For the text-containing cell, return its midpoint in [X, Y] coordinate format. 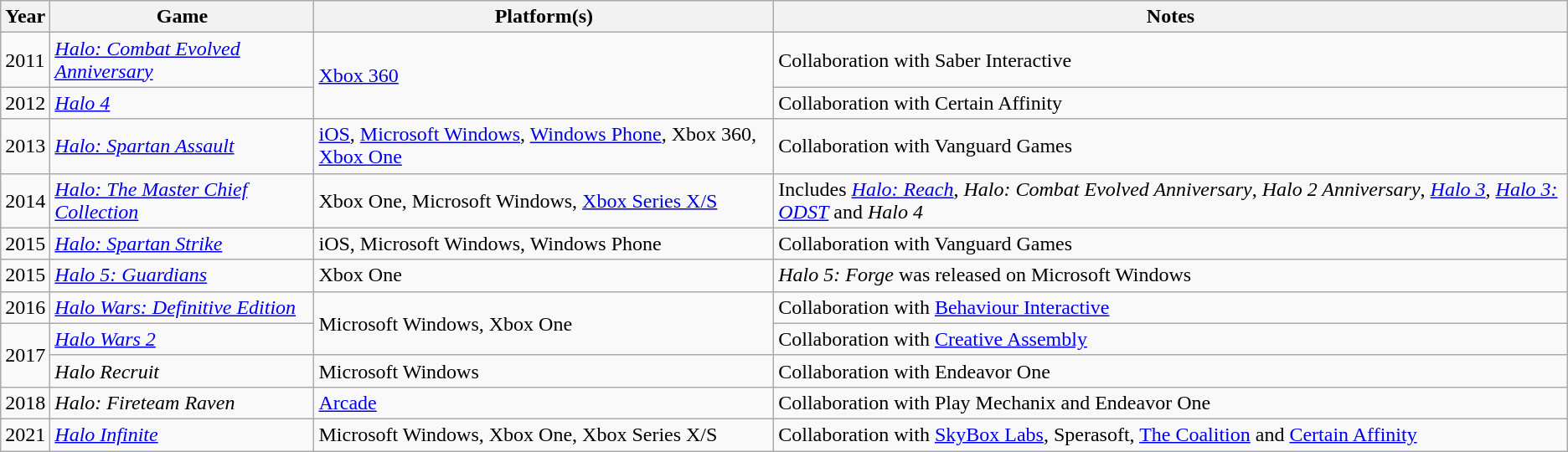
2011 [25, 60]
Collaboration with Behaviour Interactive [1171, 307]
Collaboration with SkyBox Labs, Sperasoft, The Coalition and Certain Affinity [1171, 434]
Halo: Combat Evolved Anniversary [183, 60]
2012 [25, 103]
2021 [25, 434]
Collaboration with Certain Affinity [1171, 103]
Halo: Spartan Assault [183, 146]
Collaboration with Saber Interactive [1171, 60]
Halo 4 [183, 103]
Xbox 360 [544, 75]
Halo 5: Guardians [183, 275]
Halo Infinite [183, 434]
Year [25, 17]
Xbox One [544, 275]
Halo Wars 2 [183, 339]
Halo: The Master Chief Collection [183, 201]
Collaboration with Creative Assembly [1171, 339]
Collaboration with Play Mechanix and Endeavor One [1171, 403]
Halo Recruit [183, 371]
Platform(s) [544, 17]
Xbox One, Microsoft Windows, Xbox Series X/S [544, 201]
2016 [25, 307]
2018 [25, 403]
Includes Halo: Reach, Halo: Combat Evolved Anniversary, Halo 2 Anniversary, Halo 3, Halo 3: ODST and Halo 4 [1171, 201]
Collaboration with Endeavor One [1171, 371]
iOS, Microsoft Windows, Windows Phone [544, 244]
Microsoft Windows, Xbox One [544, 323]
2017 [25, 355]
Notes [1171, 17]
2014 [25, 201]
Halo: Spartan Strike [183, 244]
Halo 5: Forge was released on Microsoft Windows [1171, 275]
Game [183, 17]
Halo: Fireteam Raven [183, 403]
iOS, Microsoft Windows, Windows Phone, Xbox 360, Xbox One [544, 146]
Microsoft Windows [544, 371]
2013 [25, 146]
Halo Wars: Definitive Edition [183, 307]
Microsoft Windows, Xbox One, Xbox Series X/S [544, 434]
Arcade [544, 403]
